From the cell containing the given text, extract its center point as [x, y] coordinate. 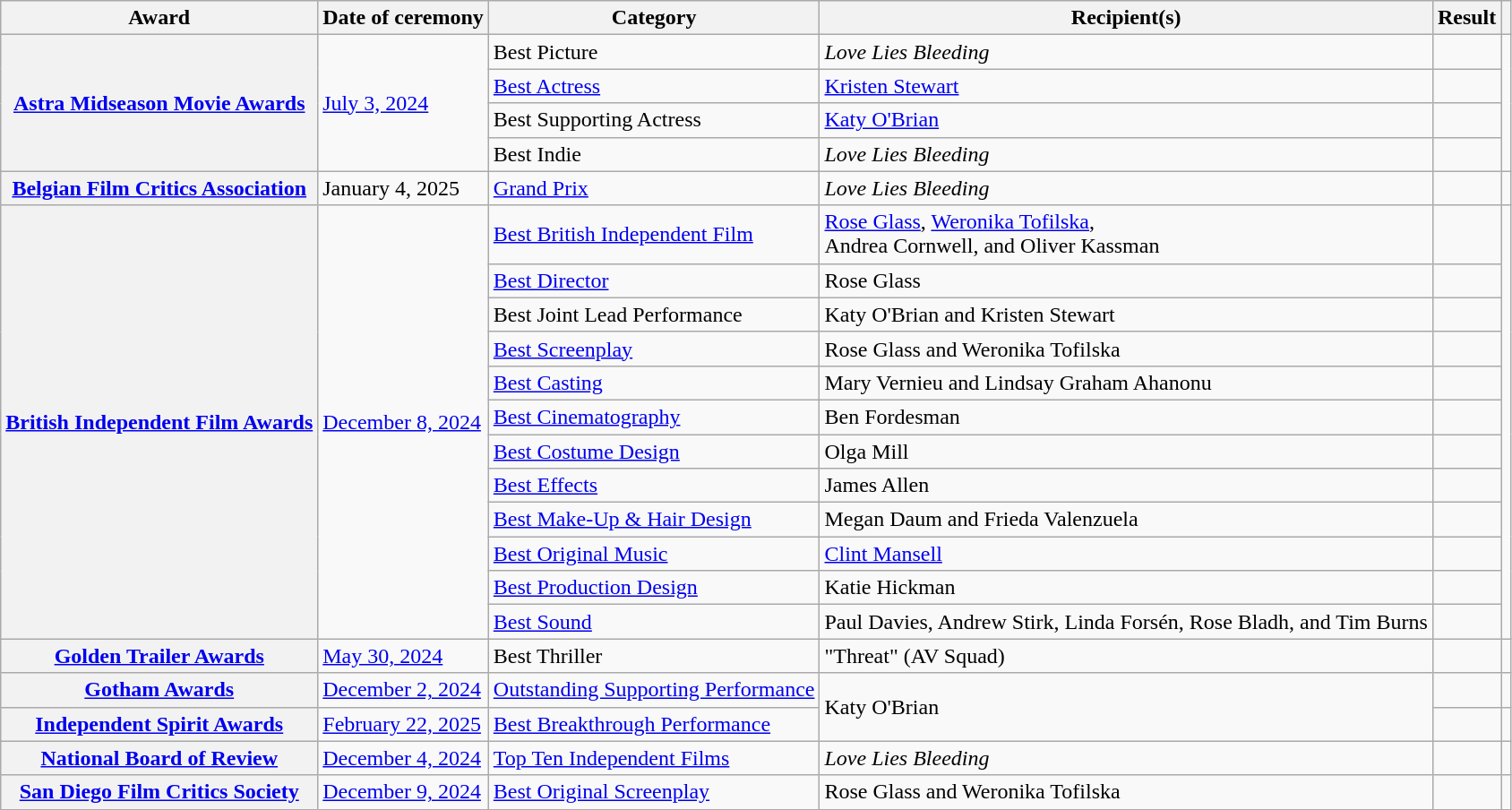
Independent Spirit Awards [159, 724]
Paul Davies, Andrew Stirk, Linda Forsén, Rose Bladh, and Tim Burns [1126, 622]
January 4, 2025 [403, 188]
February 22, 2025 [403, 724]
Grand Prix [654, 188]
Kristen Stewart [1126, 86]
Katy O'Brian and Kristen Stewart [1126, 315]
Best Production Design [654, 588]
December 2, 2024 [403, 690]
Olga Mill [1126, 451]
Best Picture [654, 52]
Best Sound [654, 622]
Best Costume Design [654, 451]
December 8, 2024 [403, 422]
Golden Trailer Awards [159, 656]
Ben Fordesman [1126, 417]
Best Supporting Actress [654, 120]
Rose Glass, Weronika Tofilska,Andrea Cornwell, and Oliver Kassman [1126, 235]
Best Original Screenplay [654, 792]
December 4, 2024 [403, 758]
Best Breakthrough Performance [654, 724]
Megan Daum and Frieda Valenzuela [1126, 520]
Katie Hickman [1126, 588]
Best Screenplay [654, 349]
Belgian Film Critics Association [159, 188]
Best Thriller [654, 656]
Astra Midseason Movie Awards [159, 103]
Best Joint Lead Performance [654, 315]
Gotham Awards [159, 690]
British Independent Film Awards [159, 422]
Award [159, 18]
Recipient(s) [1126, 18]
James Allen [1126, 486]
"Threat" (AV Squad) [1126, 656]
San Diego Film Critics Society [159, 792]
Best British Independent Film [654, 235]
Mary Vernieu and Lindsay Graham Ahanonu [1126, 383]
Best Actress [654, 86]
National Board of Review [159, 758]
Date of ceremony [403, 18]
Best Effects [654, 486]
December 9, 2024 [403, 792]
Best Original Music [654, 554]
Clint Mansell [1126, 554]
Best Indie [654, 154]
Result [1466, 18]
July 3, 2024 [403, 103]
Outstanding Supporting Performance [654, 690]
Best Cinematography [654, 417]
Best Make-Up & Hair Design [654, 520]
Top Ten Independent Films [654, 758]
Category [654, 18]
May 30, 2024 [403, 656]
Best Casting [654, 383]
Rose Glass [1126, 280]
Best Director [654, 280]
